Extract the (x, y) coordinate from the center of the cell holding the provided text.  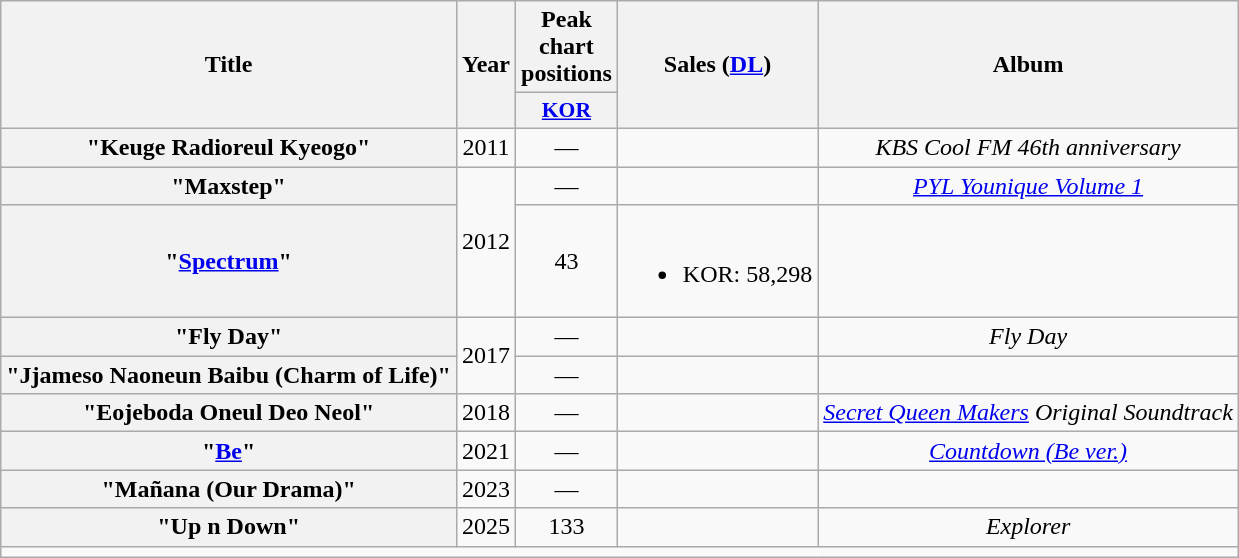
43 (567, 262)
2011 (486, 147)
"Fly Day" (229, 337)
"Eojeboda Oneul Deo Neol" (229, 413)
KOR: 58,298 (717, 262)
PYL Younique Volume 1 (1028, 185)
Year (486, 65)
Secret Queen Makers Original Soundtrack (1028, 413)
KOR (567, 111)
Sales (DL) (717, 65)
"Maxstep" (229, 185)
"Jjameso Naoneun Baibu (Charm of Life)" (229, 375)
Album (1028, 65)
2025 (486, 527)
2023 (486, 489)
Explorer (1028, 527)
"Mañana (Our Drama)" (229, 489)
"Up n Down" (229, 527)
2017 (486, 356)
Countdown (Be ver.) (1028, 451)
Title (229, 65)
133 (567, 527)
Peak chart positions (567, 47)
KBS Cool FM 46th anniversary (1028, 147)
"Be" (229, 451)
"Keuge Radioreul Kyeogo" (229, 147)
2018 (486, 413)
2021 (486, 451)
Fly Day (1028, 337)
"Spectrum" (229, 262)
2012 (486, 242)
